Return the [X, Y] coordinate for the center point of the cell that contains the specified text.  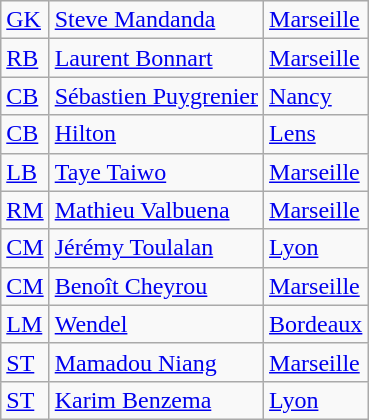
GK [25, 20]
Steve Mandanda [156, 20]
LM [25, 324]
Mamadou Niang [156, 362]
Karim Benzema [156, 400]
Bordeaux [316, 324]
Lens [316, 134]
RM [25, 210]
Wendel [156, 324]
Nancy [316, 96]
Hilton [156, 134]
Jérémy Toulalan [156, 248]
Mathieu Valbuena [156, 210]
Sébastien Puygrenier [156, 96]
LB [25, 172]
RB [25, 58]
Benoît Cheyrou [156, 286]
Taye Taiwo [156, 172]
Laurent Bonnart [156, 58]
